Determine the [X, Y] coordinate at the center of the cell enclosing the given text.  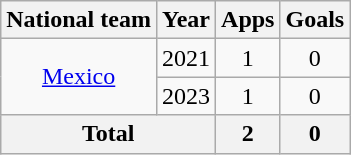
2 [248, 134]
Goals [315, 20]
Apps [248, 20]
2023 [186, 96]
National team [79, 20]
2021 [186, 58]
Mexico [79, 77]
Year [186, 20]
Total [108, 134]
